Locate the cell with the specified text and output its [X, Y] center coordinate. 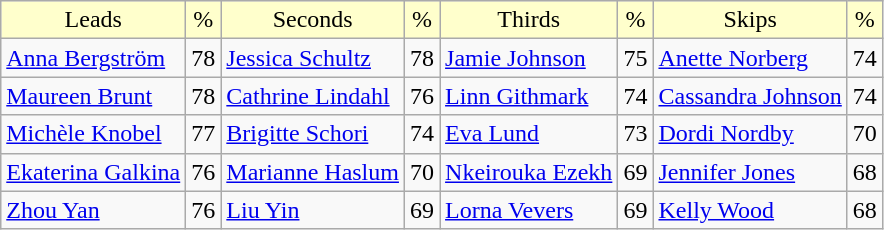
Linn Githmark [529, 96]
Lorna Vevers [529, 210]
Jennifer Jones [750, 172]
77 [204, 134]
Michèle Knobel [94, 134]
Leads [94, 20]
Dordi Nordby [750, 134]
75 [636, 58]
Jessica Schultz [313, 58]
Liu Yin [313, 210]
Cathrine Lindahl [313, 96]
Nkeirouka Ezekh [529, 172]
Marianne Haslum [313, 172]
Seconds [313, 20]
Anna Bergström [94, 58]
73 [636, 134]
Eva Lund [529, 134]
Cassandra Johnson [750, 96]
Maureen Brunt [94, 96]
Brigitte Schori [313, 134]
Skips [750, 20]
Ekaterina Galkina [94, 172]
Kelly Wood [750, 210]
Zhou Yan [94, 210]
Thirds [529, 20]
Anette Norberg [750, 58]
Jamie Johnson [529, 58]
